Locate the cell with the specified text and output its [x, y] center coordinate. 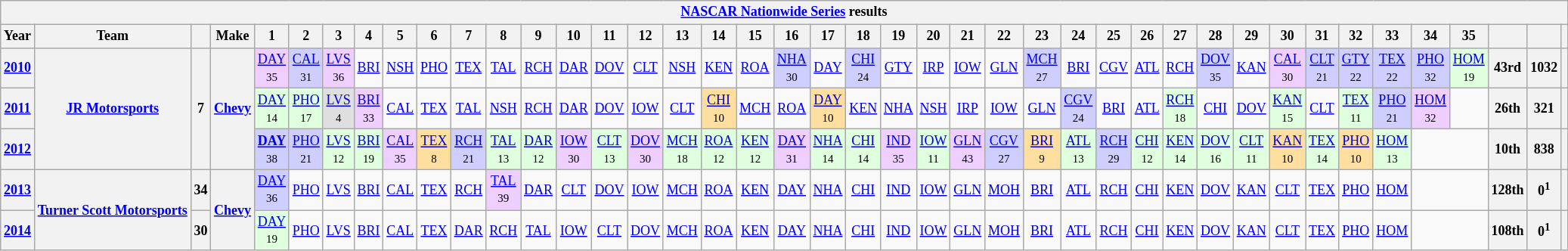
HOM13 [1393, 149]
CLT11 [1251, 149]
11 [609, 36]
LVS12 [339, 149]
TAL13 [504, 149]
CLT21 [1322, 68]
KEN14 [1180, 149]
CHI10 [718, 109]
TEX22 [1393, 68]
BRI33 [369, 109]
DAY14 [271, 109]
838 [1544, 149]
19 [898, 36]
CAL31 [305, 68]
KAN15 [1288, 109]
CGV24 [1078, 109]
CAL35 [401, 149]
Make [233, 36]
CAL30 [1288, 68]
20 [933, 36]
DAR12 [538, 149]
10th [1508, 149]
Team [112, 36]
9 [538, 36]
108th [1508, 231]
2012 [18, 149]
GLN43 [968, 149]
DAY31 [792, 149]
21 [968, 36]
2014 [18, 231]
27 [1180, 36]
35 [1468, 36]
2013 [18, 190]
1 [271, 36]
CHI12 [1147, 149]
ROA12 [718, 149]
DAY38 [271, 149]
18 [863, 36]
DOV30 [646, 149]
22 [1004, 36]
TEX8 [434, 149]
10 [573, 36]
NASCAR Nationwide Series results [784, 12]
IOW11 [933, 149]
PHO10 [1356, 149]
JR Motorsports [112, 109]
2011 [18, 109]
16 [792, 36]
TAL39 [504, 190]
14 [718, 36]
DAY35 [271, 68]
IOW30 [573, 149]
GTY22 [1356, 68]
DAY19 [271, 231]
6 [434, 36]
NHA30 [792, 68]
LVS36 [339, 68]
26 [1147, 36]
DOV35 [1216, 68]
CGV [1114, 68]
Turner Scott Motorsports [112, 210]
43rd [1508, 68]
25 [1114, 36]
BRI9 [1042, 149]
DAY36 [271, 190]
IND35 [898, 149]
5 [401, 36]
29 [1251, 36]
MCH27 [1042, 68]
PHO17 [305, 109]
2010 [18, 68]
33 [1393, 36]
DAY10 [828, 109]
31 [1322, 36]
RCH29 [1114, 149]
CGV27 [1004, 149]
KAN10 [1288, 149]
LVS4 [339, 109]
Year [18, 36]
1032 [1544, 68]
KEN12 [755, 149]
8 [504, 36]
24 [1078, 36]
TEX11 [1356, 109]
2 [305, 36]
32 [1356, 36]
23 [1042, 36]
HOM19 [1468, 68]
12 [646, 36]
28 [1216, 36]
RCH21 [469, 149]
26th [1508, 109]
CLT13 [609, 149]
3 [339, 36]
GTY [898, 68]
MCH18 [682, 149]
321 [1544, 109]
13 [682, 36]
PHO32 [1430, 68]
4 [369, 36]
TEX14 [1322, 149]
HOM32 [1430, 109]
NHA14 [828, 149]
BRI19 [369, 149]
CHI14 [863, 149]
17 [828, 36]
128th [1508, 190]
RCH18 [1180, 109]
DOV16 [1216, 149]
15 [755, 36]
ATL13 [1078, 149]
CHI24 [863, 68]
